Determine the [X, Y] coordinate at the center of the cell enclosing the given text.  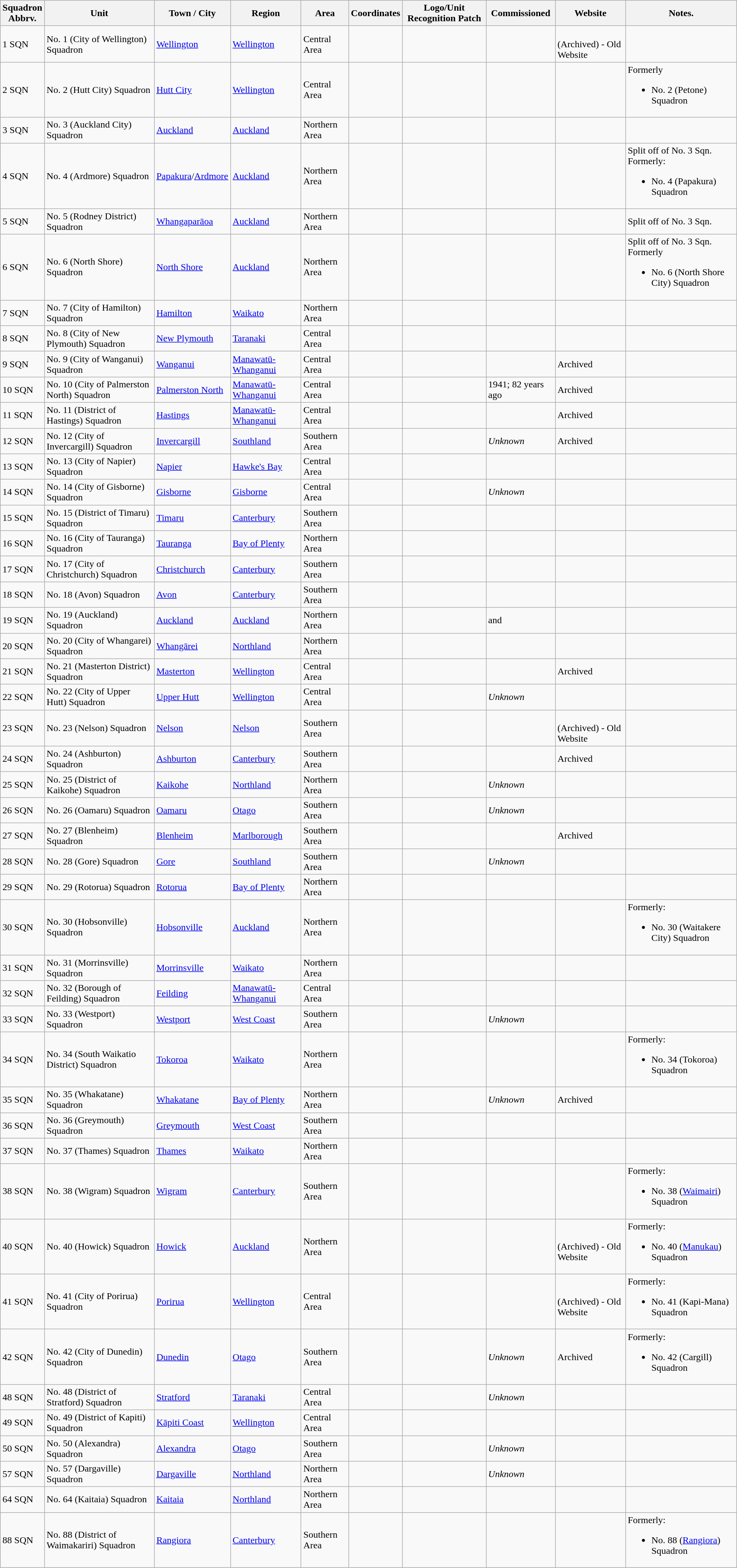
Wigram [193, 1191]
88 SQN [22, 1540]
14 SQN [22, 492]
Formerly:No. 42 (Cargill) Squadron [681, 1357]
No. 88 (District of Waimakariri) Squadron [99, 1540]
No. 28 (Gore) Squadron [99, 861]
Tokoroa [193, 1059]
19 SQN [22, 620]
20 SQN [22, 646]
No. 2 (Hutt City) Squadron [99, 90]
Area [325, 13]
Formerly:No. 41 (Kapi-Mana) Squadron [681, 1301]
No. 13 (City of Napier) Squadron [99, 467]
21 SQN [22, 672]
Dargaville [193, 1474]
Thames [193, 1151]
No. 50 (Alexandra) Squadron [99, 1448]
Notes. [681, 13]
50 SQN [22, 1448]
32 SQN [22, 994]
No. 1 (City of Wellington) Squadron [99, 44]
Whangārei [193, 646]
Town / City [193, 13]
Whakatane [193, 1100]
17 SQN [22, 569]
1 SQN [22, 44]
New Plymouth [193, 339]
Masterton [193, 672]
No. 38 (Wigram) Squadron [99, 1191]
No. 11 (District of Hastings) Squadron [99, 415]
Logo/Unit Recognition Patch [444, 13]
26 SQN [22, 810]
Ashburton [193, 759]
41 SQN [22, 1301]
No. 20 (City of Whangarei) Squadron [99, 646]
27 SQN [22, 835]
Christchurch [193, 569]
36 SQN [22, 1125]
and [521, 620]
Split off of No. 3 Sqn.Formerly:No. 4 (Papakura) Squadron [681, 176]
No. 21 (Masterton District) Squadron [99, 672]
No. 17 (City of Christchurch) Squadron [99, 569]
Rangiora [193, 1540]
No. 34 (South Waikatio District) Squadron [99, 1059]
Westport [193, 1019]
No. 37 (Thames) Squadron [99, 1151]
Website [591, 13]
49 SQN [22, 1423]
Formerly:No. 34 (Tokoroa) Squadron [681, 1059]
Formerly:No. 40 (Manukau) Squadron [681, 1246]
1941; 82 years ago [521, 390]
Timaru [193, 518]
No. 12 (City of Invercargill) Squadron [99, 441]
Feilding [193, 994]
31 SQN [22, 968]
No. 23 (Nelson) Squadron [99, 728]
No. 19 (Auckland) Squadron [99, 620]
29 SQN [22, 887]
38 SQN [22, 1191]
42 SQN [22, 1357]
Tauranga [193, 543]
Hutt City [193, 90]
No. 4 (Ardmore) Squadron [99, 176]
Greymouth [193, 1125]
No. 32 (Borough of Feilding) Squadron [99, 994]
9 SQN [22, 364]
No. 36 (Greymouth) Squadron [99, 1125]
Howick [193, 1246]
18 SQN [22, 594]
Marlborough [266, 835]
No. 41 (City of Porirua) Squadron [99, 1301]
Formerly:No. 38 (Waimairi) Squadron [681, 1191]
4 SQN [22, 176]
25 SQN [22, 784]
Stratford [193, 1397]
Coordinates [376, 13]
Split off of No. 3 Sqn. [681, 221]
No. 10 (City of Palmerston North) Squadron [99, 390]
33 SQN [22, 1019]
10 SQN [22, 390]
5 SQN [22, 221]
Commissioned [521, 13]
Hamilton [193, 313]
Blenheim [193, 835]
No. 18 (Avon) Squadron [99, 594]
No. 31 (Morrinsville) Squadron [99, 968]
Hobsonville [193, 927]
No. 35 (Whakatane) Squadron [99, 1100]
No. 29 (Rotorua) Squadron [99, 887]
No. 9 (City of Wanganui) Squadron [99, 364]
No. 27 (Blenheim) Squadron [99, 835]
No. 22 (City of Upper Hutt) Squadron [99, 697]
No. 14 (City of Gisborne) Squadron [99, 492]
2 SQN [22, 90]
Region [266, 13]
Invercargill [193, 441]
Wanganui [193, 364]
Oamaru [193, 810]
3 SQN [22, 130]
16 SQN [22, 543]
Gore [193, 861]
Alexandra [193, 1448]
30 SQN [22, 927]
35 SQN [22, 1100]
No. 15 (District of Timaru) Squadron [99, 518]
Dunedin [193, 1357]
North Shore [193, 267]
6 SQN [22, 267]
No. 26 (Oamaru) Squadron [99, 810]
No. 7 (City of Hamilton) Squadron [99, 313]
48 SQN [22, 1397]
37 SQN [22, 1151]
8 SQN [22, 339]
Porirua [193, 1301]
57 SQN [22, 1474]
Split off of No. 3 Sqn.FormerlyNo. 6 (North Shore City) Squadron [681, 267]
28 SQN [22, 861]
No. 3 (Auckland City) Squadron [99, 130]
No. 33 (Westport) Squadron [99, 1019]
No. 8 (City of New Plymouth) Squadron [99, 339]
13 SQN [22, 467]
Napier [193, 467]
Formerly:No. 88 (Rangiora) Squadron [681, 1540]
No. 6 (North Shore) Squadron [99, 267]
No. 25 (District of Kaikohe) Squadron [99, 784]
Rotorua [193, 887]
12 SQN [22, 441]
7 SQN [22, 313]
No. 57 (Dargaville) Squadron [99, 1474]
No. 30 (Hobsonville) Squadron [99, 927]
Avon [193, 594]
FormerlyNo. 2 (Petone) Squadron [681, 90]
11 SQN [22, 415]
Morrinsville [193, 968]
Upper Hutt [193, 697]
40 SQN [22, 1246]
No. 42 (City of Dunedin) Squadron [99, 1357]
No. 48 (District of Stratford) Squadron [99, 1397]
Kaitaia [193, 1500]
Palmerston North [193, 390]
No. 64 (Kaitaia) Squadron [99, 1500]
No. 5 (Rodney District) Squadron [99, 221]
24 SQN [22, 759]
64 SQN [22, 1500]
Kāpiti Coast [193, 1423]
No. 49 (District of Kapiti) Squadron [99, 1423]
22 SQN [22, 697]
Formerly:No. 30 (Waitakere City) Squadron [681, 927]
No. 16 (City of Tauranga) Squadron [99, 543]
Squadron Abbrv. [22, 13]
Hawke's Bay [266, 467]
No. 40 (Howick) Squadron [99, 1246]
No. 24 (Ashburton) Squadron [99, 759]
Hastings [193, 415]
Kaikohe [193, 784]
Unit [99, 13]
34 SQN [22, 1059]
23 SQN [22, 728]
15 SQN [22, 518]
Whangaparāoa [193, 221]
Papakura/Ardmore [193, 176]
